Determine the (X, Y) coordinate at the center of the cell enclosing the given text.  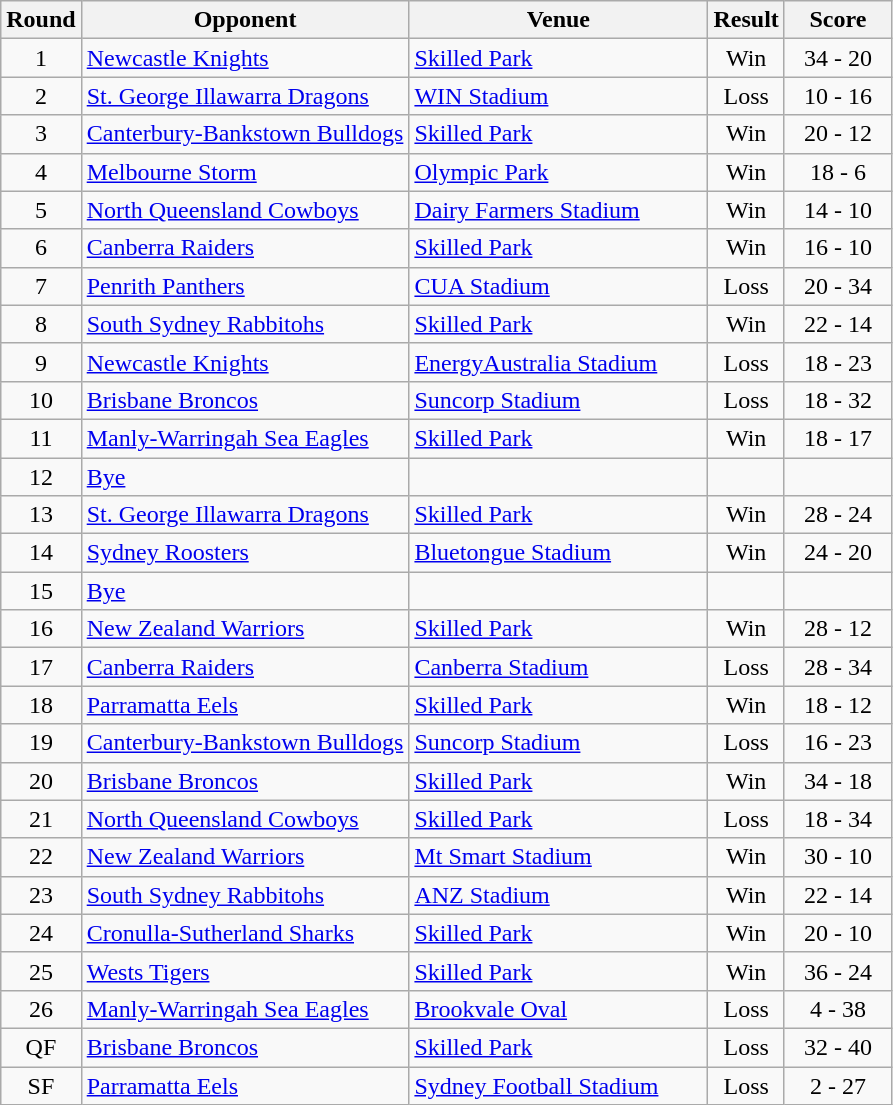
23 (41, 895)
15 (41, 591)
Wests Tigers (245, 971)
7 (41, 286)
Sydney Roosters (245, 553)
1 (41, 58)
Score (838, 20)
13 (41, 515)
3 (41, 134)
14 (41, 553)
32 - 40 (838, 1047)
20 - 34 (838, 286)
34 - 20 (838, 58)
18 - 6 (838, 172)
16 (41, 629)
18 (41, 705)
36 - 24 (838, 971)
ANZ Stadium (558, 895)
Result (746, 20)
16 - 10 (838, 248)
Bluetongue Stadium (558, 553)
EnergyAustralia Stadium (558, 362)
22 (41, 857)
34 - 18 (838, 781)
18 - 17 (838, 438)
28 - 34 (838, 667)
19 (41, 743)
11 (41, 438)
6 (41, 248)
4 (41, 172)
18 - 34 (838, 819)
20 - 10 (838, 933)
Melbourne Storm (245, 172)
QF (41, 1047)
2 (41, 96)
Brookvale Oval (558, 1009)
28 - 12 (838, 629)
17 (41, 667)
4 - 38 (838, 1009)
28 - 24 (838, 515)
5 (41, 210)
20 (41, 781)
18 - 23 (838, 362)
Cronulla-Sutherland Sharks (245, 933)
Penrith Panthers (245, 286)
SF (41, 1085)
Mt Smart Stadium (558, 857)
30 - 10 (838, 857)
10 (41, 400)
CUA Stadium (558, 286)
Dairy Farmers Stadium (558, 210)
Olympic Park (558, 172)
18 - 12 (838, 705)
Venue (558, 20)
24 - 20 (838, 553)
Opponent (245, 20)
WIN Stadium (558, 96)
Sydney Football Stadium (558, 1085)
Canberra Stadium (558, 667)
24 (41, 933)
9 (41, 362)
18 - 32 (838, 400)
10 - 16 (838, 96)
12 (41, 477)
Round (41, 20)
14 - 10 (838, 210)
20 - 12 (838, 134)
21 (41, 819)
25 (41, 971)
2 - 27 (838, 1085)
16 - 23 (838, 743)
26 (41, 1009)
8 (41, 324)
